Pinpoint the cell where the given text exists, returning its (X, Y) midpoint coordinate. 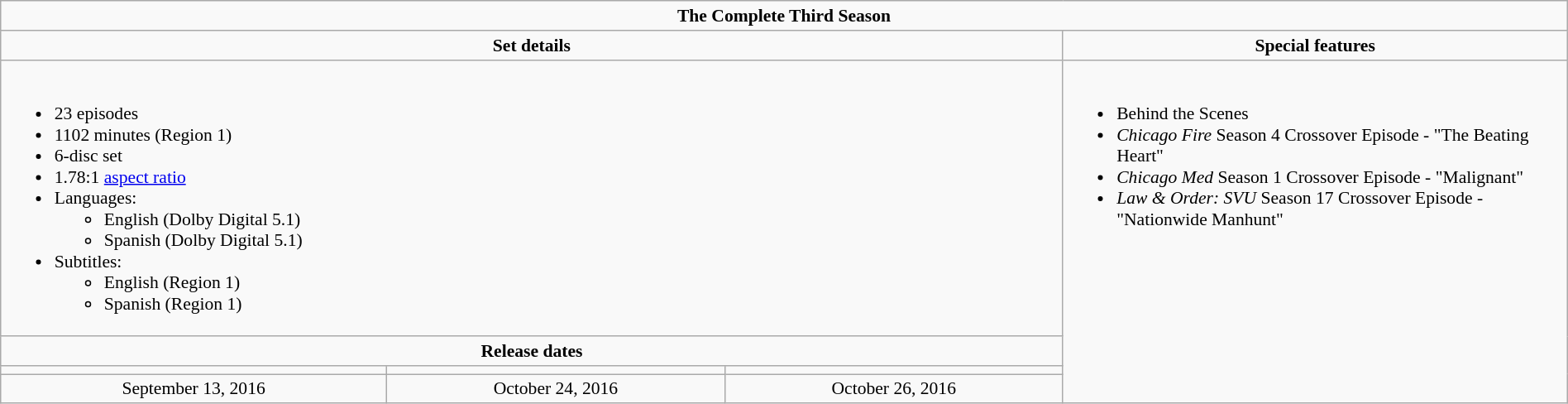
September 13, 2016 (194, 389)
Release dates (532, 351)
Special features (1315, 46)
October 26, 2016 (893, 389)
The Complete Third Season (784, 16)
October 24, 2016 (556, 389)
Set details (532, 46)
